Output the [X, Y] coordinate of the center of the cell containing the given text.  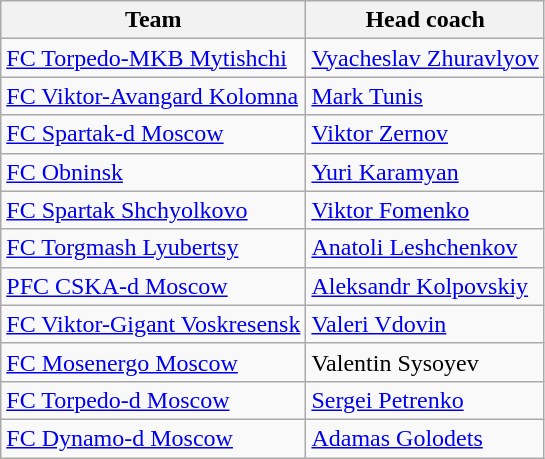
Viktor Zernov [425, 134]
Head coach [425, 20]
Valeri Vdovin [425, 324]
Anatoli Leshchenkov [425, 248]
FC Viktor-Avangard Kolomna [154, 96]
Adamas Golodets [425, 438]
Mark Tunis [425, 96]
FC Torpedo-d Moscow [154, 400]
FC Torpedo-MKB Mytishchi [154, 58]
Sergei Petrenko [425, 400]
FC Spartak-d Moscow [154, 134]
PFC CSKA-d Moscow [154, 286]
FC Viktor-Gigant Voskresensk [154, 324]
FC Torgmash Lyubertsy [154, 248]
FC Dynamo-d Moscow [154, 438]
FC Obninsk [154, 172]
Valentin Sysoyev [425, 362]
Team [154, 20]
Viktor Fomenko [425, 210]
Aleksandr Kolpovskiy [425, 286]
Vyacheslav Zhuravlyov [425, 58]
FC Mosenergo Moscow [154, 362]
Yuri Karamyan [425, 172]
FC Spartak Shchyolkovo [154, 210]
